From the cell containing the given text, extract its center point as (X, Y) coordinate. 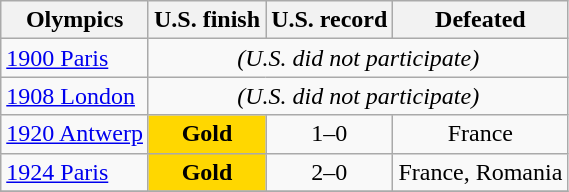
France (480, 134)
Defeated (480, 20)
1–0 (330, 134)
1908 London (75, 96)
U.S. record (330, 20)
1924 Paris (75, 172)
U.S. finish (206, 20)
1920 Antwerp (75, 134)
France, Romania (480, 172)
1900 Paris (75, 58)
2–0 (330, 172)
Olympics (75, 20)
